Provide the [X, Y] coordinate of the cell's center where the given text is located.  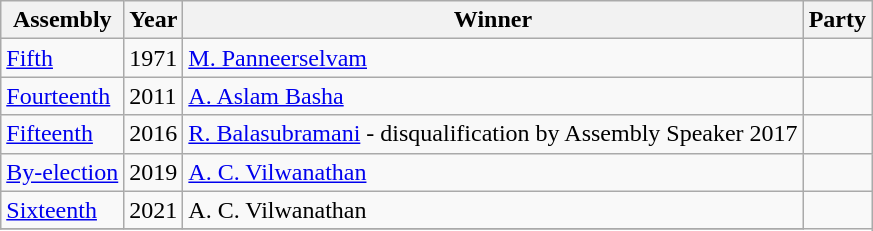
Year [154, 20]
Fourteenth [62, 96]
2021 [154, 210]
2016 [154, 134]
Fifth [62, 58]
Fifteenth [62, 134]
Sixteenth [62, 210]
A. Aslam Basha [493, 96]
By-election [62, 172]
1971 [154, 58]
2019 [154, 172]
Party [837, 20]
Assembly [62, 20]
M. Panneerselvam [493, 58]
2011 [154, 96]
Winner [493, 20]
R. Balasubramani - disqualification by Assembly Speaker 2017 [493, 134]
